Detect which cell encompasses the target text, then output its [X, Y] center coordinate. 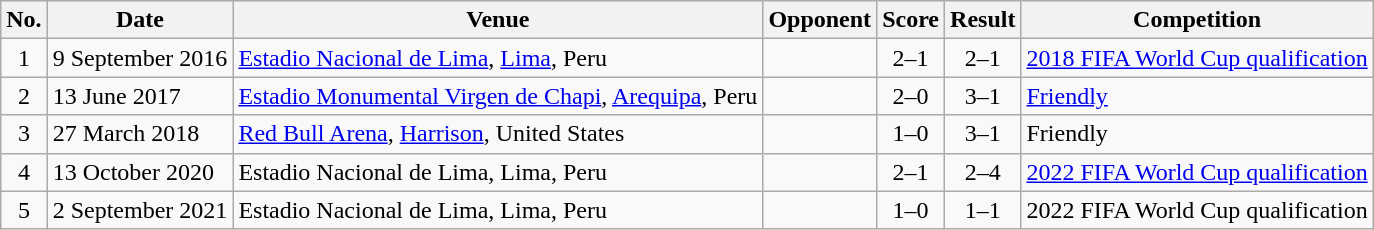
2–0 [911, 96]
Score [911, 20]
1–1 [983, 210]
2 [24, 96]
2018 FIFA World Cup qualification [1197, 58]
3 [24, 134]
Competition [1197, 20]
No. [24, 20]
Result [983, 20]
9 September 2016 [140, 58]
Opponent [820, 20]
Date [140, 20]
Estadio Monumental Virgen de Chapi, Arequipa, Peru [498, 96]
Red Bull Arena, Harrison, United States [498, 134]
1 [24, 58]
13 June 2017 [140, 96]
27 March 2018 [140, 134]
13 October 2020 [140, 172]
2 September 2021 [140, 210]
5 [24, 210]
4 [24, 172]
Venue [498, 20]
2–4 [983, 172]
